Output the (X, Y) coordinate of the center of the cell containing the given text.  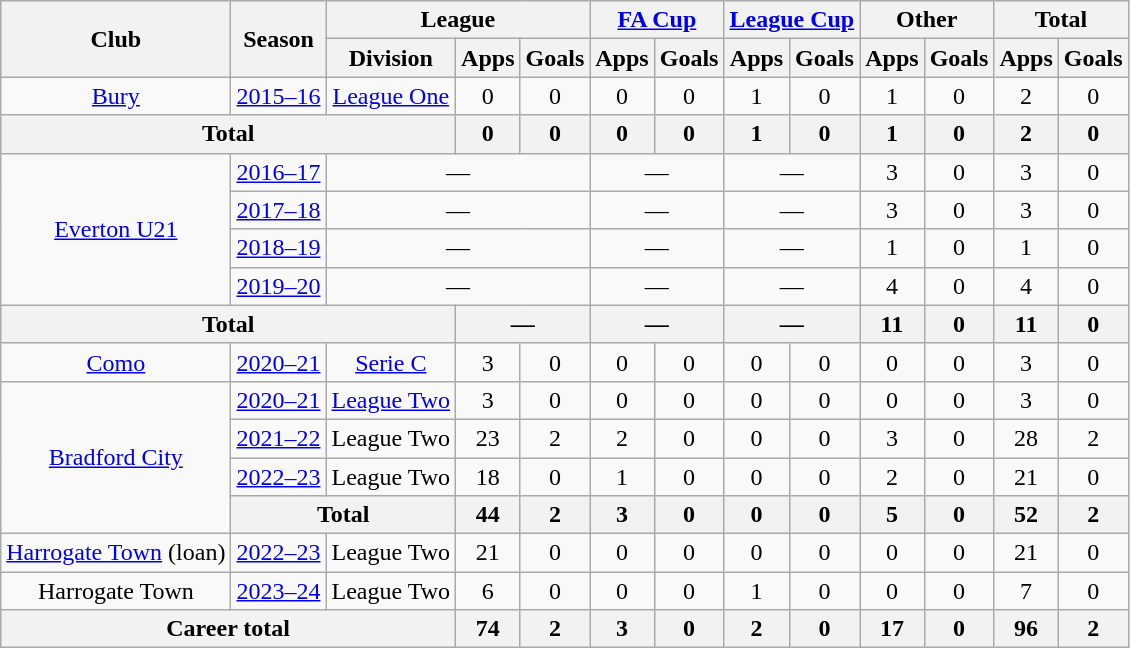
44 (488, 515)
2017–18 (278, 210)
Career total (228, 629)
Harrogate Town (116, 591)
28 (1026, 438)
5 (892, 515)
FA Cup (657, 20)
Other (927, 20)
Serie C (391, 362)
Everton U21 (116, 229)
2018–19 (278, 248)
96 (1026, 629)
17 (892, 629)
League Cup (792, 20)
7 (1026, 591)
74 (488, 629)
2015–16 (278, 96)
52 (1026, 515)
2016–17 (278, 172)
Season (278, 39)
2023–24 (278, 591)
23 (488, 438)
Como (116, 362)
Division (391, 58)
2019–20 (278, 286)
18 (488, 477)
League (458, 20)
Bradford City (116, 457)
League One (391, 96)
Harrogate Town (loan) (116, 553)
6 (488, 591)
Club (116, 39)
2021–22 (278, 438)
Bury (116, 96)
